Scan for the cell matching the given text and deliver its [x, y] coordinate at center. 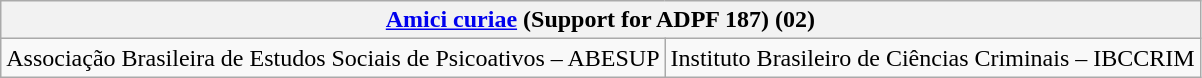
Amici curiae (Support for ADPF 187) (02) [600, 20]
Instituto Brasileiro de Ciências Criminais – IBCCRIM [932, 58]
Associação Brasileira de Estudos Sociais de Psicoativos – ABESUP [333, 58]
